Determine the (x, y) coordinate at the center of the cell enclosing the given text.  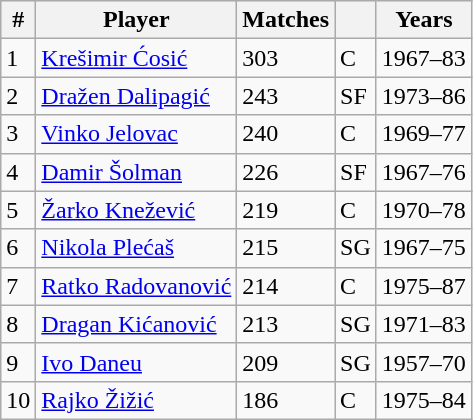
209 (286, 362)
Years (424, 20)
214 (286, 286)
1971–83 (424, 324)
5 (18, 210)
8 (18, 324)
Damir Šolman (136, 172)
219 (286, 210)
10 (18, 400)
1970–78 (424, 210)
240 (286, 134)
1967–75 (424, 248)
Žarko Knežević (136, 210)
7 (18, 286)
213 (286, 324)
1967–83 (424, 58)
# (18, 20)
2 (18, 96)
303 (286, 58)
Ratko Radovanović (136, 286)
6 (18, 248)
Dragan Kićanović (136, 324)
9 (18, 362)
Ivo Daneu (136, 362)
3 (18, 134)
1957–70 (424, 362)
Rajko Žižić (136, 400)
243 (286, 96)
226 (286, 172)
4 (18, 172)
215 (286, 248)
1969–77 (424, 134)
1975–84 (424, 400)
1975–87 (424, 286)
Player (136, 20)
1973–86 (424, 96)
1967–76 (424, 172)
1 (18, 58)
Nikola Plećaš (136, 248)
Matches (286, 20)
186 (286, 400)
Vinko Jelovac (136, 134)
Dražen Dalipagić (136, 96)
Krešimir Ćosić (136, 58)
